Scan for the cell matching the given text and deliver its [X, Y] coordinate at center. 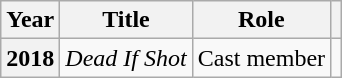
2018 [30, 58]
Year [30, 20]
Title [126, 20]
Cast member [261, 58]
Role [261, 20]
Dead If Shot [126, 58]
